Capture the cell that displays the provided text and extract its [X, Y] central coordinate. 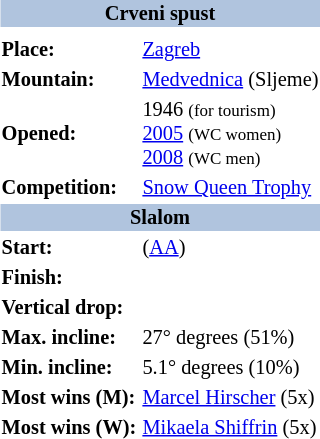
1946 (for tourism)2005 (WC women)2008 (WC men) [230, 134]
Start: [69, 248]
(AA) [230, 248]
Place: [69, 50]
5.1° degrees (10%) [230, 368]
Zagreb [230, 50]
27° degrees (51%) [230, 338]
Marcel Hirscher (5x) [230, 398]
Opened: [69, 134]
Competition: [69, 188]
Crveni spust [160, 14]
Mountain: [69, 80]
Vertical drop: [69, 308]
Medvednica (Sljeme) [230, 80]
Finish: [69, 278]
Snow Queen Trophy [230, 188]
Slalom [160, 218]
Min. incline: [69, 368]
Most wins (M): [69, 398]
Max. incline: [69, 338]
